Scan for the cell matching the given text and deliver its (x, y) coordinate at center. 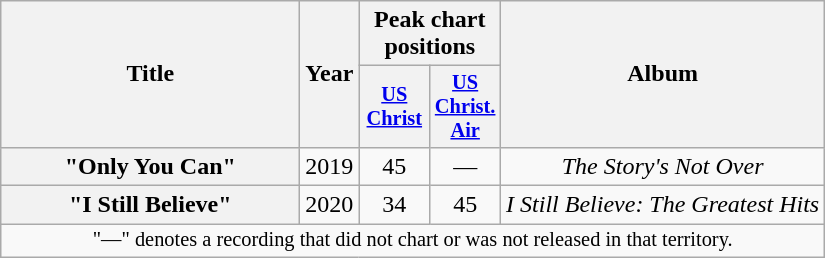
The Story's Not Over (663, 166)
Year (330, 74)
Peak chartpositions (430, 34)
— (466, 166)
"—" denotes a recording that did not chart or was not released in that territory. (413, 241)
2019 (330, 166)
2020 (330, 205)
Album (663, 74)
USChrist (394, 107)
Title (150, 74)
34 (394, 205)
"I Still Believe" (150, 205)
USChrist.Air (466, 107)
"Only You Can" (150, 166)
I Still Believe: The Greatest Hits (663, 205)
